Return the (x, y) coordinate for the center point of the cell that contains the specified text.  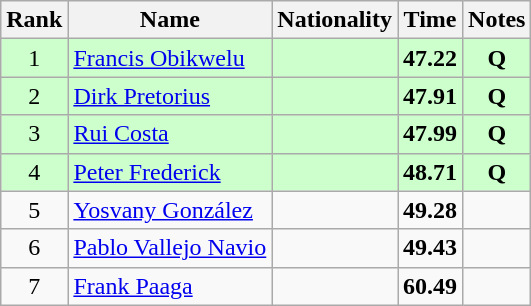
47.99 (430, 134)
Time (430, 20)
Pablo Vallejo Navio (170, 248)
Rui Costa (170, 134)
7 (34, 286)
Name (170, 20)
Dirk Pretorius (170, 96)
Peter Frederick (170, 172)
6 (34, 248)
Rank (34, 20)
Francis Obikwelu (170, 58)
49.43 (430, 248)
60.49 (430, 286)
5 (34, 210)
48.71 (430, 172)
2 (34, 96)
Notes (497, 20)
49.28 (430, 210)
Frank Paaga (170, 286)
47.91 (430, 96)
3 (34, 134)
Yosvany González (170, 210)
Nationality (335, 20)
4 (34, 172)
47.22 (430, 58)
1 (34, 58)
